Capture the cell that displays the provided text and extract its [x, y] central coordinate. 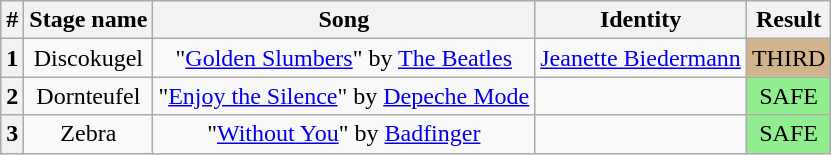
Song [344, 20]
"Enjoy the Silence" by Depeche Mode [344, 96]
THIRD [788, 58]
Identity [641, 20]
1 [12, 58]
Zebra [88, 134]
Jeanette Biedermann [641, 58]
3 [12, 134]
2 [12, 96]
# [12, 20]
Stage name [88, 20]
"Golden Slumbers" by The Beatles [344, 58]
Dornteufel [88, 96]
Result [788, 20]
Discokugel [88, 58]
"Without You" by Badfinger [344, 134]
